Scan for the cell matching the given text and deliver its [x, y] coordinate at center. 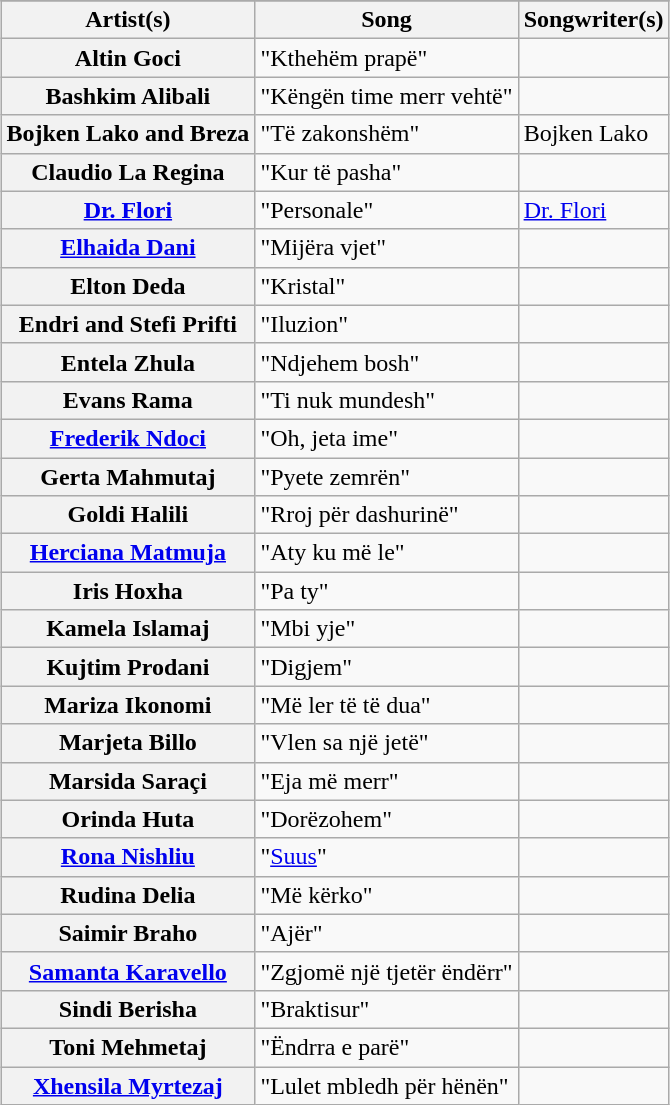
"Ti nuk mundesh" [386, 400]
Claudio La Regina [128, 172]
Frederik Ndoci [128, 438]
"Iluzion" [386, 324]
Songwriter(s) [594, 20]
"Mbi yje" [386, 629]
Gerta Mahmutaj [128, 477]
Endri and Stefi Prifti [128, 324]
Kamela Islamaj [128, 629]
Rudina Delia [128, 895]
"Ëndrra e parë" [386, 1047]
"Braktisur" [386, 1009]
"Më ler të të dua" [386, 705]
Elhaida Dani [128, 248]
Xhensila Myrtezaj [128, 1085]
"Oh, jeta ime" [386, 438]
Orinda Huta [128, 819]
"Të zakonshëm" [386, 134]
"Kur të pasha" [386, 172]
Evans Rama [128, 400]
Iris Hoxha [128, 591]
"Lulet mbledh për hënën" [386, 1085]
"Ajër" [386, 933]
Song [386, 20]
Sindi Berisha [128, 1009]
"Mijëra vjet" [386, 248]
Bashkim Alibali [128, 96]
Marjeta Billo [128, 743]
Samanta Karavello [128, 971]
Entela Zhula [128, 362]
"Rroj për dashurinë" [386, 515]
"Suus" [386, 857]
Marsida Saraçi [128, 781]
"Kthehëm prapë" [386, 58]
"Eja më merr" [386, 781]
Toni Mehmetaj [128, 1047]
Kujtim Prodani [128, 667]
Artist(s) [128, 20]
"Kristal" [386, 286]
Elton Deda [128, 286]
Bojken Lako and Breza [128, 134]
"Ndjehem bosh" [386, 362]
Saimir Braho [128, 933]
"Vlen sa një jetë" [386, 743]
Mariza Ikonomi [128, 705]
"Më kërko" [386, 895]
"Zgjomë një tjetër ëndërr" [386, 971]
Herciana Matmuja [128, 553]
Rona Nishliu [128, 857]
Altin Goci [128, 58]
"Pa ty" [386, 591]
"Digjem" [386, 667]
Goldi Halili [128, 515]
"Aty ku më le" [386, 553]
Bojken Lako [594, 134]
"Personale" [386, 210]
"Pyete zemrën" [386, 477]
"Këngën time merr vehtë" [386, 96]
"Dorëzohem" [386, 819]
